Extract the (x, y) coordinate from the center of the cell holding the provided text.  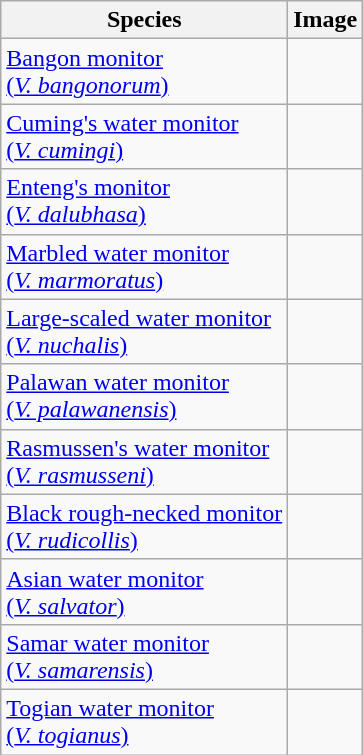
Bangon monitor(V. bangonorum) (144, 72)
Samar water monitor(V. samarensis) (144, 656)
Enteng's monitor(V. dalubhasa) (144, 202)
Palawan water monitor(V. palawanensis) (144, 396)
Rasmussen's water monitor(V. rasmusseni) (144, 462)
Cuming's water monitor(V. cumingi) (144, 136)
Black rough-necked monitor(V. rudicollis) (144, 526)
Image (326, 20)
Large-scaled water monitor(V. nuchalis) (144, 332)
Species (144, 20)
Asian water monitor(V. salvator) (144, 592)
Marbled water monitor(V. marmoratus) (144, 266)
Togian water monitor(V. togianus) (144, 722)
